Determine the (x, y) coordinate at the center of the cell enclosing the given text.  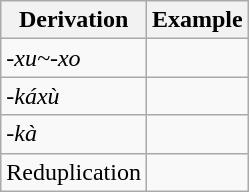
Derivation (74, 20)
Example (197, 20)
-xu~-xo (74, 58)
Reduplication (74, 172)
-kà (74, 134)
-káxù (74, 96)
